Locate the cell with the specified text and output its [x, y] center coordinate. 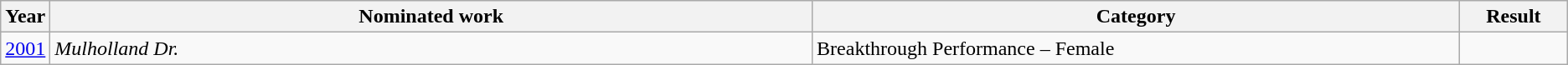
Result [1514, 17]
Year [25, 17]
2001 [25, 48]
Mulholland Dr. [431, 48]
Breakthrough Performance – Female [1136, 48]
Nominated work [431, 17]
Category [1136, 17]
